From the cell containing the given text, extract its center point as [x, y] coordinate. 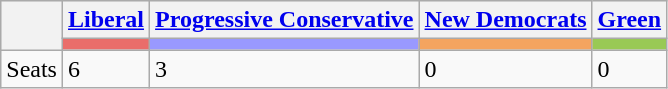
New Democrats [506, 20]
Seats [32, 69]
Liberal [106, 20]
3 [284, 69]
Green [630, 20]
6 [106, 69]
Progressive Conservative [284, 20]
